Capture the cell that displays the provided text and extract its (X, Y) central coordinate. 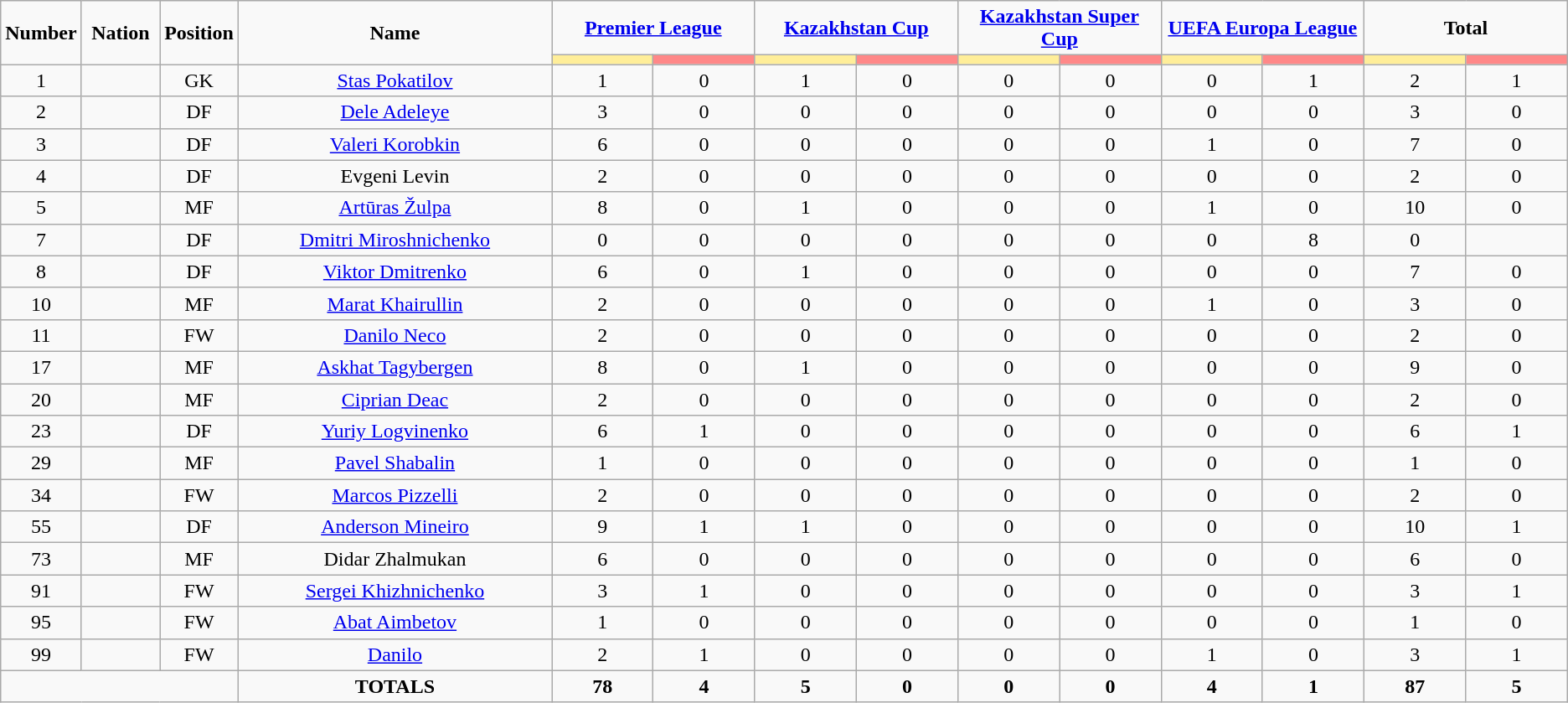
20 (41, 400)
GK (199, 80)
29 (41, 463)
Total (1466, 28)
Nation (121, 33)
Danilo Neco (395, 335)
Dmitri Miroshnichenko (395, 240)
Dele Adeleye (395, 112)
Viktor Dmitrenko (395, 271)
Pavel Shabalin (395, 463)
TOTALS (395, 686)
Anderson Mineiro (395, 527)
Ciprian Deac (395, 400)
Askhat Tagybergen (395, 367)
Yuriy Logvinenko (395, 432)
Abat Aimbetov (395, 623)
Valeri Korobkin (395, 144)
Name (395, 33)
78 (601, 686)
Kazakhstan Cup (856, 28)
99 (41, 654)
Danilo (395, 654)
73 (41, 559)
Number (41, 33)
UEFA Europa League (1263, 28)
95 (41, 623)
17 (41, 367)
Artūras Žulpa (395, 208)
Marat Khairullin (395, 303)
34 (41, 495)
Position (199, 33)
Sergei Khizhnichenko (395, 591)
Didar Zhalmukan (395, 559)
Marcos Pizzelli (395, 495)
Premier League (653, 28)
91 (41, 591)
Kazakhstan Super Cup (1060, 28)
23 (41, 432)
55 (41, 527)
Stas Pokatilov (395, 80)
Evgeni Levin (395, 176)
87 (1416, 686)
11 (41, 335)
